From the cell containing the given text, extract its center point as (X, Y) coordinate. 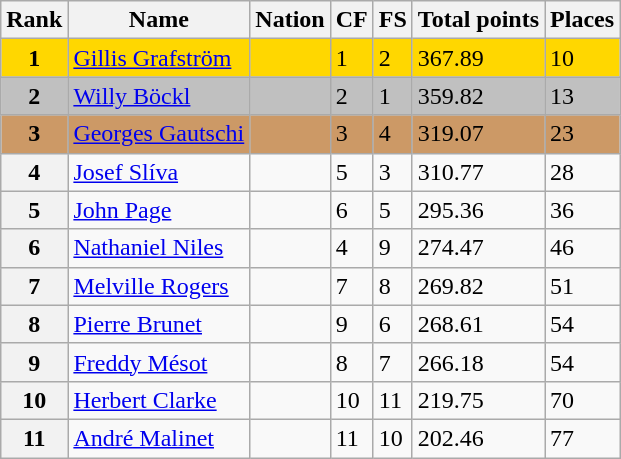
Gillis Grafström (159, 58)
Places (582, 20)
28 (582, 172)
202.46 (478, 438)
Willy Böckl (159, 96)
70 (582, 400)
274.47 (478, 248)
77 (582, 438)
Herbert Clarke (159, 400)
51 (582, 286)
219.75 (478, 400)
269.82 (478, 286)
Nation (290, 20)
Pierre Brunet (159, 324)
36 (582, 210)
310.77 (478, 172)
Rank (34, 20)
266.18 (478, 362)
Freddy Mésot (159, 362)
Georges Gautschi (159, 134)
13 (582, 96)
Total points (478, 20)
André Malinet (159, 438)
John Page (159, 210)
CF (352, 20)
FS (392, 20)
Name (159, 20)
367.89 (478, 58)
295.36 (478, 210)
Melville Rogers (159, 286)
359.82 (478, 96)
268.61 (478, 324)
319.07 (478, 134)
23 (582, 134)
Josef Slíva (159, 172)
46 (582, 248)
Nathaniel Niles (159, 248)
